Capture the cell that displays the provided text and extract its (X, Y) central coordinate. 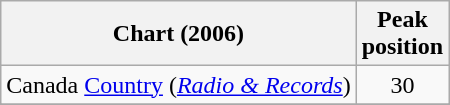
Peakposition (402, 34)
Canada Country (Radio & Records) (178, 85)
30 (402, 85)
Chart (2006) (178, 34)
